Identify which cell holds the provided text, then report its [x, y] central coordinate. 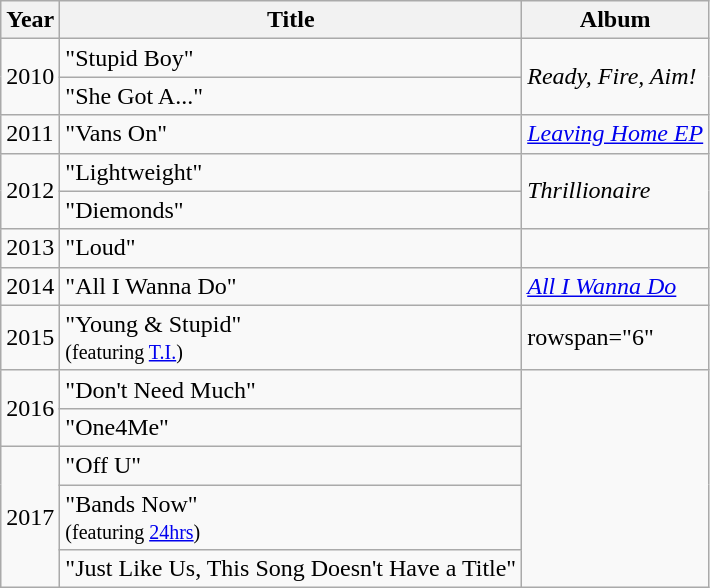
2013 [30, 248]
Ready, Fire, Aim! [616, 77]
"Stupid Boy" [291, 58]
2011 [30, 134]
"Just Like Us, This Song Doesn't Have a Title" [291, 569]
Leaving Home EP [616, 134]
2015 [30, 338]
2012 [30, 191]
2010 [30, 77]
Year [30, 20]
"Bands Now" (featuring 24hrs) [291, 516]
2014 [30, 286]
"Don't Need Much" [291, 389]
"Vans On" [291, 134]
"She Got A..." [291, 96]
"All I Wanna Do" [291, 286]
Title [291, 20]
Thrillionaire [616, 191]
2017 [30, 516]
Album [616, 20]
2016 [30, 408]
rowspan="6" [616, 338]
"Young & Stupid"(featuring T.I.) [291, 338]
"Lightweight" [291, 172]
"One4Me" [291, 427]
"Loud" [291, 248]
All I Wanna Do [616, 286]
"Diemonds" [291, 210]
"Off U" [291, 465]
